From the cell containing the given text, extract its center point as (x, y) coordinate. 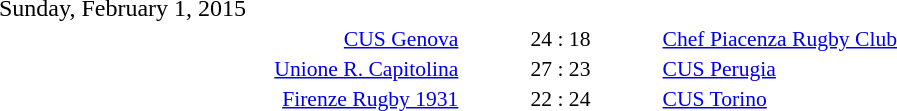
27 : 23 (560, 68)
24 : 18 (560, 38)
